Determine the [X, Y] coordinate at the center of the cell enclosing the given text.  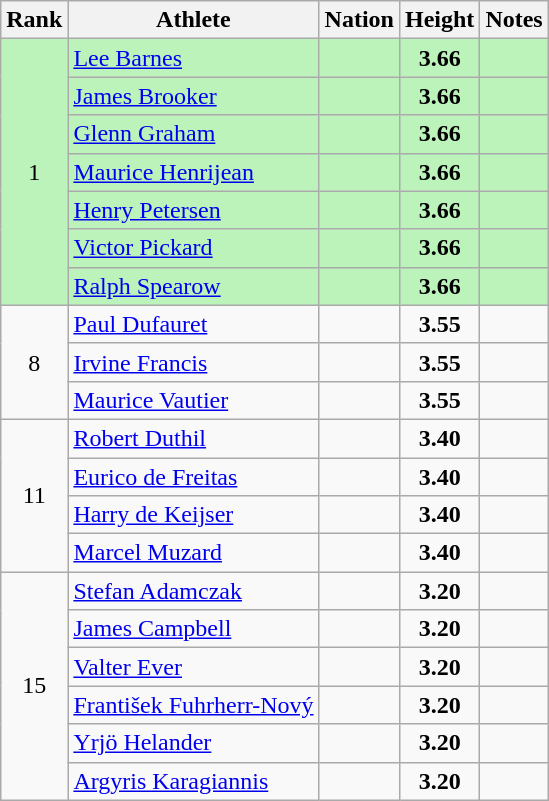
Victor Pickard [194, 248]
11 [34, 495]
8 [34, 362]
Eurico de Freitas [194, 477]
Maurice Vautier [194, 400]
1 [34, 172]
15 [34, 686]
James Campbell [194, 629]
Harry de Keijser [194, 515]
Henry Petersen [194, 210]
Stefan Adamczak [194, 591]
Paul Dufauret [194, 324]
Marcel Muzard [194, 553]
Irvine Francis [194, 362]
Lee Barnes [194, 58]
Valter Ever [194, 667]
Nation [359, 20]
Ralph Spearow [194, 286]
Height [439, 20]
Notes [514, 20]
Glenn Graham [194, 134]
Athlete [194, 20]
Argyris Karagiannis [194, 781]
Yrjö Helander [194, 743]
František Fuhrherr-Nový [194, 705]
Rank [34, 20]
Maurice Henrijean [194, 172]
James Brooker [194, 96]
Robert Duthil [194, 438]
